Capture the cell that displays the provided text and extract its (X, Y) central coordinate. 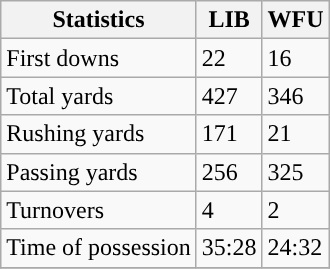
24:32 (296, 248)
LIB (229, 20)
Passing yards (99, 172)
22 (229, 58)
Statistics (99, 20)
Rushing yards (99, 134)
171 (229, 134)
4 (229, 210)
Time of possession (99, 248)
325 (296, 172)
First downs (99, 58)
WFU (296, 20)
Turnovers (99, 210)
427 (229, 96)
Total yards (99, 96)
21 (296, 134)
16 (296, 58)
35:28 (229, 248)
2 (296, 210)
346 (296, 96)
256 (229, 172)
